From the cell containing the given text, extract its center point as (x, y) coordinate. 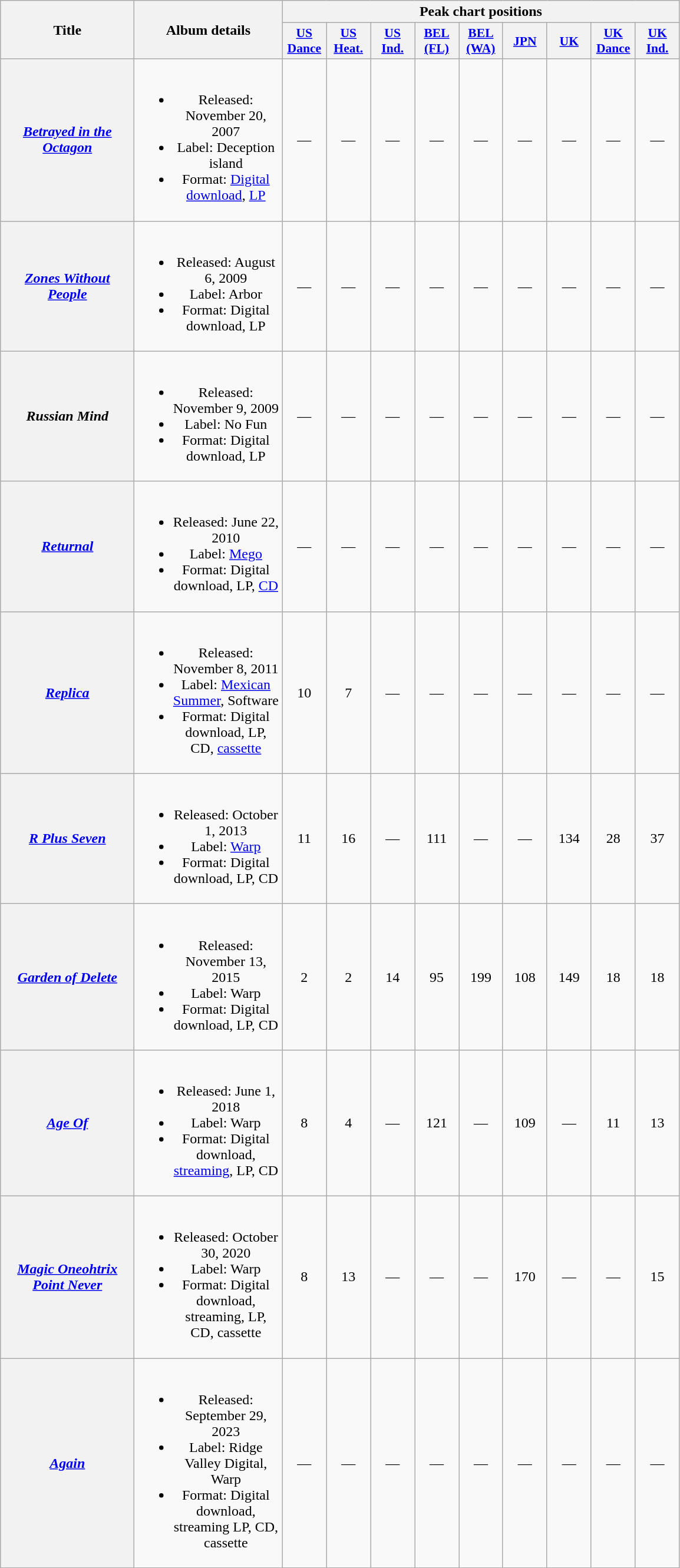
Replica (67, 693)
Released: November 8, 2011Label: Mexican Summer, SoftwareFormat: Digital download, LP, CD, cassette (209, 693)
108 (524, 977)
BEL(WA) (481, 41)
Released: November 9, 2009Label: No FunFormat: Digital download, LP (209, 416)
199 (481, 977)
10 (304, 693)
16 (349, 839)
BEL(FL) (437, 41)
US Dance (304, 41)
Album details (209, 29)
Returnal (67, 547)
134 (569, 839)
JPN (524, 41)
111 (437, 839)
Released: August 6, 2009Label: ArborFormat: Digital download, LP (209, 286)
121 (437, 1123)
Released: November 20, 2007Label: Deception islandFormat: Digital download, LP (209, 140)
149 (569, 977)
109 (524, 1123)
Released: June 22, 2010Label: MegoFormat: Digital download, LP, CD (209, 547)
Released: October 30, 2020Label: WarpFormat: Digital download, streaming, LP, CD, cassette (209, 1277)
Russian Mind (67, 416)
37 (658, 839)
Again (67, 1463)
Released: October 1, 2013Label: WarpFormat: Digital download, LP, CD (209, 839)
Zones Without People (67, 286)
170 (524, 1277)
Betrayed in the Octagon (67, 140)
Title (67, 29)
14 (392, 977)
Released: November 13, 2015Label: WarpFormat: Digital download, LP, CD (209, 977)
28 (613, 839)
Garden of Delete (67, 977)
UK (569, 41)
15 (658, 1277)
Age Of (67, 1123)
Released: September 29, 2023Label: Ridge Valley Digital, WarpFormat: Digital download, streaming LP, CD, cassette (209, 1463)
7 (349, 693)
US Heat. (349, 41)
UKInd. (658, 41)
4 (349, 1123)
Peak chart positions (481, 12)
95 (437, 977)
US Ind. (392, 41)
R Plus Seven (67, 839)
Released: June 1, 2018Label: WarpFormat: Digital download, streaming, LP, CD (209, 1123)
UKDance (613, 41)
Magic Oneohtrix Point Never (67, 1277)
